Identify which cell holds the provided text, then report its (X, Y) central coordinate. 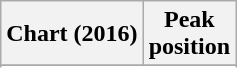
Chart (2016) (72, 34)
Peakposition (189, 34)
